For the text-containing cell, return its midpoint in [X, Y] coordinate format. 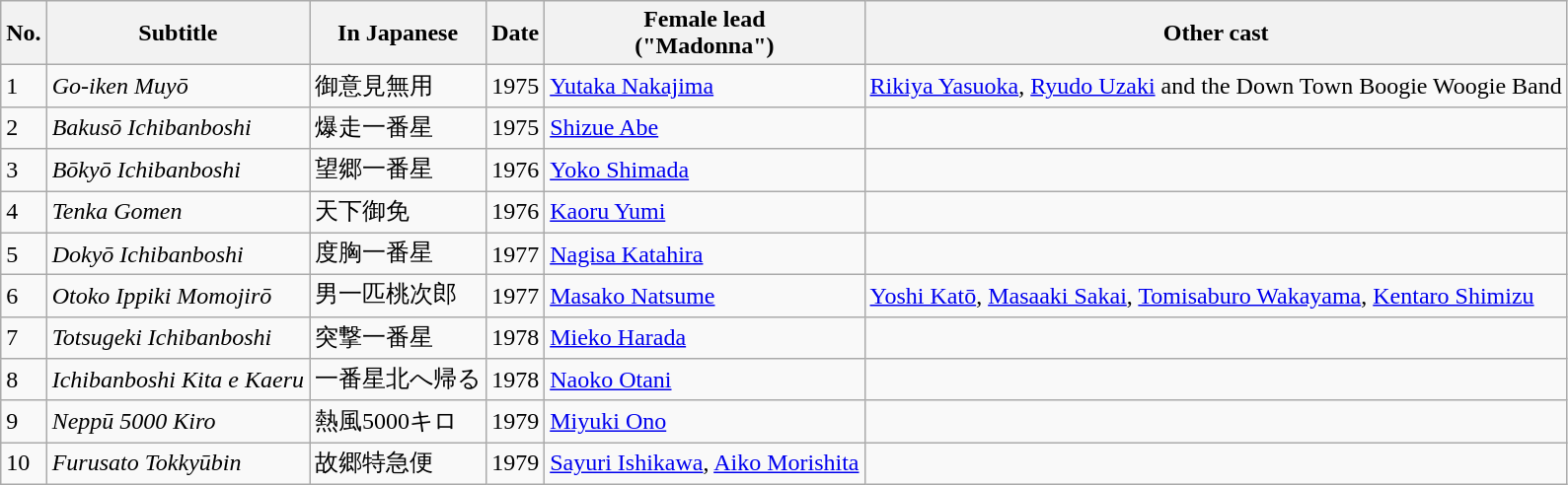
9 [24, 422]
Shizue Abe [705, 128]
Kaoru Yumi [705, 213]
熱風5000キロ [399, 422]
In Japanese [399, 34]
7 [24, 337]
Ichibanboshi Kita e Kaeru [178, 381]
Go-iken Muyō [178, 87]
Other cast [1216, 34]
8 [24, 381]
No. [24, 34]
4 [24, 213]
Neppū 5000 Kiro [178, 422]
Bakusō Ichibanboshi [178, 128]
10 [24, 463]
Naoko Otani [705, 381]
故郷特急便 [399, 463]
Subtitle [178, 34]
Female lead ("Madonna") [705, 34]
6 [24, 296]
爆走一番星 [399, 128]
Tenka Gomen [178, 213]
天下御免 [399, 213]
5 [24, 254]
Mieko Harada [705, 337]
望郷一番星 [399, 170]
一番星北へ帰る [399, 381]
突撃一番星 [399, 337]
Yutaka Nakajima [705, 87]
3 [24, 170]
Otoko Ippiki Momojirō [178, 296]
Yoko Shimada [705, 170]
Nagisa Katahira [705, 254]
Yoshi Katō, Masaaki Sakai, Tomisaburo Wakayama, Kentaro Shimizu [1216, 296]
Dokyō Ichibanboshi [178, 254]
Masako Natsume [705, 296]
男一匹桃次郎 [399, 296]
Rikiya Yasuoka, Ryudo Uzaki and the Down Town Boogie Woogie Band [1216, 87]
Miyuki Ono [705, 422]
Bōkyō Ichibanboshi [178, 170]
度胸一番星 [399, 254]
Totsugeki Ichibanboshi [178, 337]
Sayuri Ishikawa, Aiko Morishita [705, 463]
2 [24, 128]
Date [515, 34]
Furusato Tokkyūbin [178, 463]
1 [24, 87]
御意見無用 [399, 87]
